Scan for the cell matching the given text and deliver its (X, Y) coordinate at center. 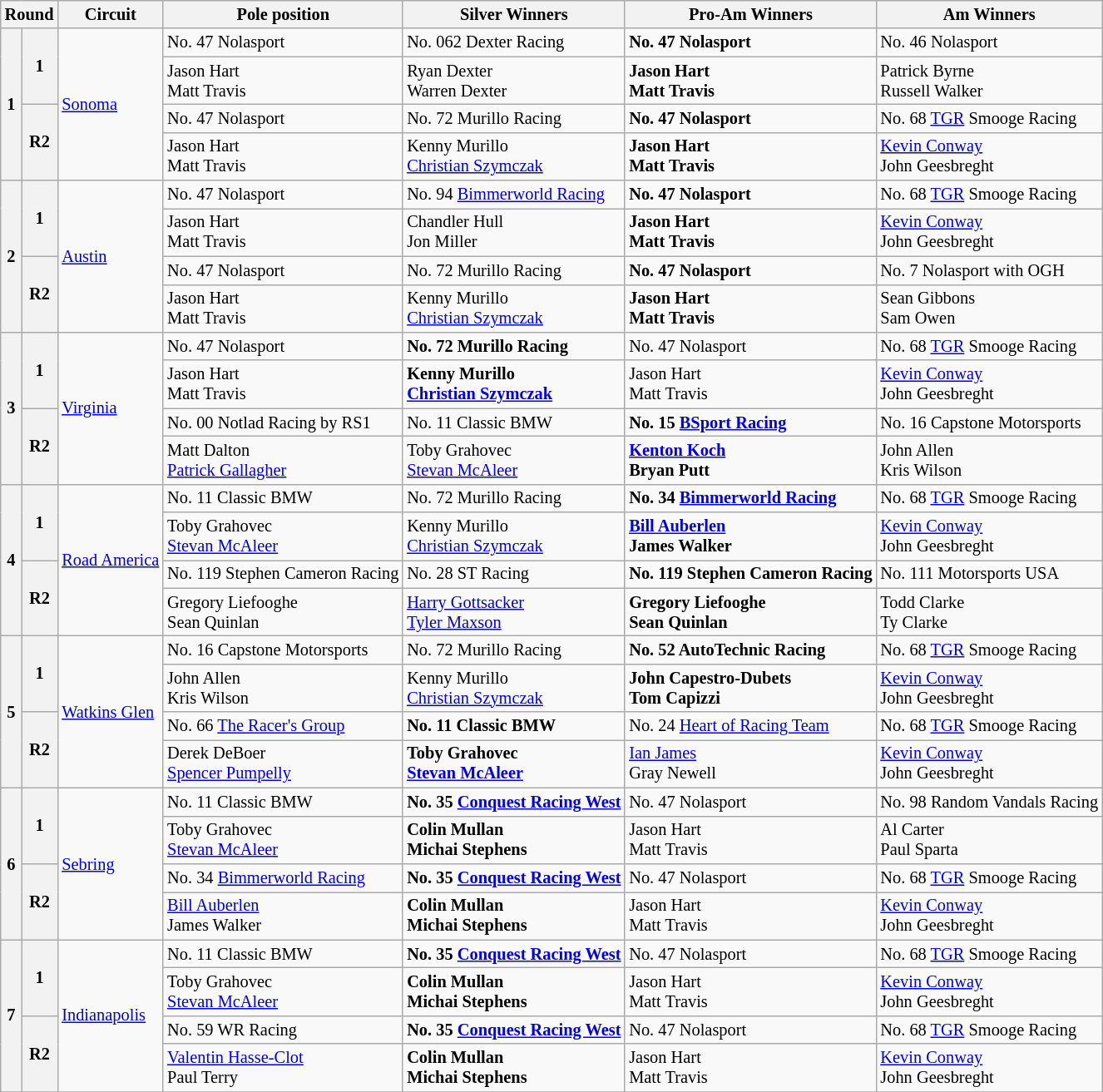
No. 7 Nolasport with OGH (989, 270)
Chandler Hull Jon Miller (514, 232)
Circuit (110, 14)
Patrick Byrne Russell Walker (989, 81)
No. 94 Bimmerworld Racing (514, 195)
Silver Winners (514, 14)
Watkins Glen (110, 712)
No. 062 Dexter Racing (514, 42)
Sebring (110, 863)
Todd Clarke Ty Clarke (989, 612)
Sean Gibbons Sam Owen (989, 309)
Virginia (110, 408)
No. 00 Notlad Racing by RS1 (283, 422)
Am Winners (989, 14)
Pole position (283, 14)
5 (12, 712)
4 (12, 561)
No. 15 BSport Racing (750, 422)
No. 46 Nolasport (989, 42)
Al Carter Paul Sparta (989, 840)
No. 66 The Racer's Group (283, 726)
Ryan Dexter Warren Dexter (514, 81)
6 (12, 863)
Ian James Gray Newell (750, 763)
Matt Dalton Patrick Gallagher (283, 460)
Harry Gottsacker Tyler Maxson (514, 612)
Valentin Hasse-Clot Paul Terry (283, 1068)
No. 24 Heart of Racing Team (750, 726)
Pro-Am Winners (750, 14)
No. 59 WR Racing (283, 1030)
John Capestro-Dubets Tom Capizzi (750, 688)
No. 111 Motorsports USA (989, 574)
Austin (110, 256)
Kenton Koch Bryan Putt (750, 460)
No. 98 Random Vandals Racing (989, 802)
No. 28 ST Racing (514, 574)
2 (12, 256)
7 (12, 1016)
Sonoma (110, 105)
No. 52 AutoTechnic Racing (750, 650)
Derek DeBoer Spencer Pumpelly (283, 763)
3 (12, 408)
Road America (110, 561)
Indianapolis (110, 1016)
Round (30, 14)
